Detect which cell encompasses the target text, then output its [X, Y] center coordinate. 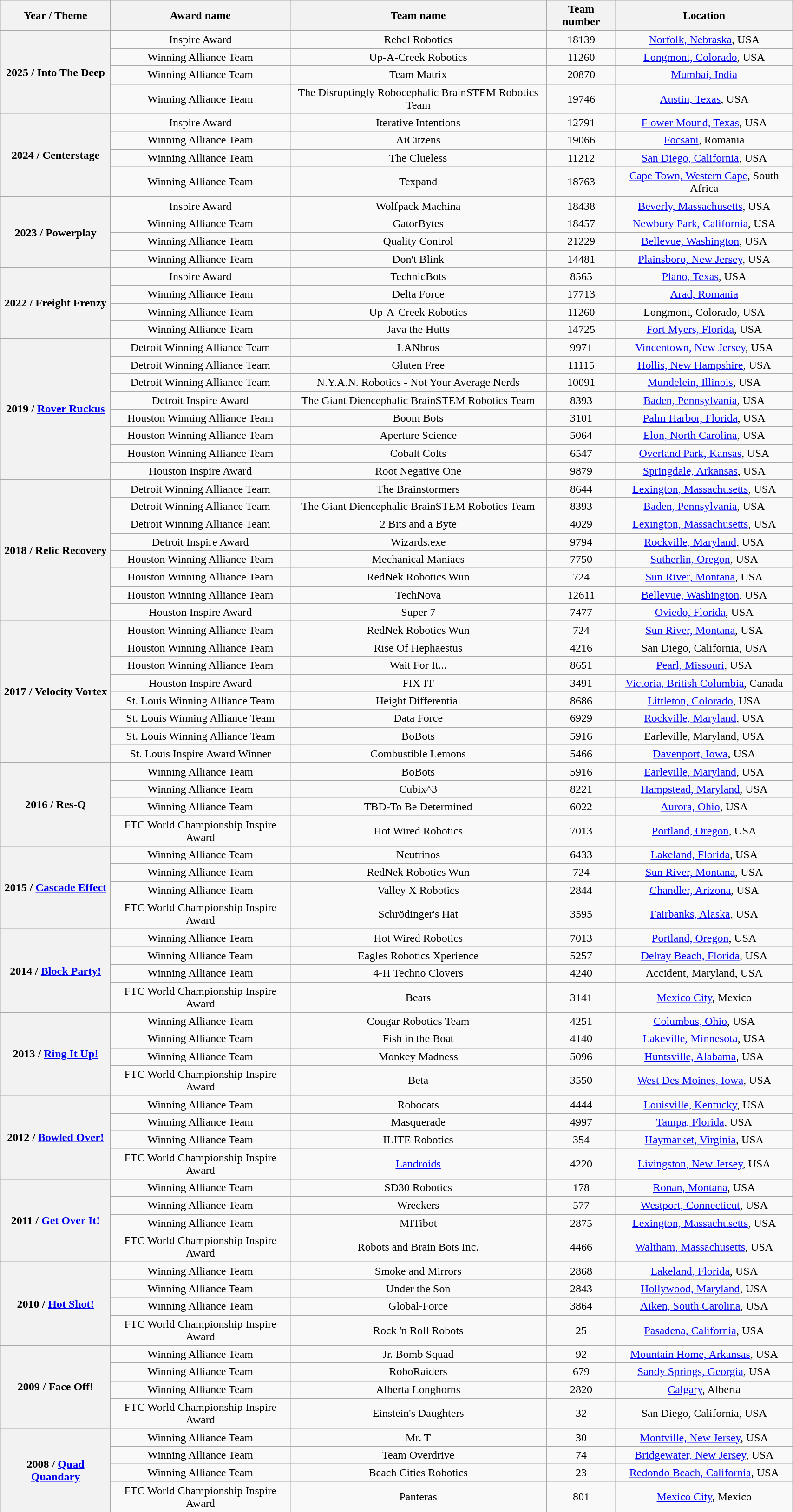
Wolfpack Machina [418, 206]
2016 / Res-Q [56, 804]
Cape Town, Western Cape, South Africa [704, 182]
Wreckers [418, 1206]
Aurora, Ohio, USA [704, 807]
Alberta Longhorns [418, 1389]
2843 [581, 1289]
18457 [581, 223]
Bridgewater, New Jersey, USA [704, 1455]
4997 [581, 1122]
Eagles Robotics Xperience [418, 956]
Valley X Robotics [418, 890]
Super 7 [418, 613]
Fort Myers, Florida, USA [704, 330]
8565 [581, 277]
2875 [581, 1223]
2868 [581, 1271]
The Brainstormers [418, 489]
MITibot [418, 1223]
2014 / Block Party! [56, 971]
9971 [581, 347]
Jr. Bomb Squad [418, 1354]
Rise Of Hephaestus [418, 648]
Waltham, Massachusetts, USA [704, 1247]
Iterative Intentions [418, 123]
Austin, Texas, USA [704, 98]
Smoke and Mirrors [418, 1271]
Springdale, Arkansas, USA [704, 471]
Root Negative One [418, 471]
9879 [581, 471]
2018 / Relic Recovery [56, 550]
Oviedo, Florida, USA [704, 613]
Rebel Robotics [418, 39]
2015 / Cascade Effect [56, 888]
4216 [581, 648]
178 [581, 1188]
Newbury Park, California, USA [704, 223]
Panteras [418, 1496]
Lakeville, Minnesota, USA [704, 1039]
8221 [581, 789]
Quality Control [418, 241]
10091 [581, 383]
3491 [581, 683]
6547 [581, 453]
Mechanical Maniacs [418, 560]
Focsani, Romania [704, 140]
Team name [418, 16]
Columbus, Ohio, USA [704, 1021]
Fish in the Boat [418, 1039]
Hampstead, Maryland, USA [704, 789]
Davenport, Iowa, USA [704, 754]
Combustible Lemons [418, 754]
2844 [581, 890]
The Disruptingly Robocephalic BrainSTEM Robotics Team [418, 98]
3864 [581, 1306]
Hollywood, Maryland, USA [704, 1289]
Height Differential [418, 701]
Louisville, Kentucky, USA [704, 1104]
Beverly, Massachusetts, USA [704, 206]
Beach Cities Robotics [418, 1473]
2012 / Bowled Over! [56, 1137]
2024 / Centerstage [56, 155]
2017 / Velocity Vortex [56, 692]
Gluten Free [418, 365]
2023 / Powerplay [56, 232]
Aperture Science [418, 436]
The Clueless [418, 158]
TechnicBots [418, 277]
Don't Blink [418, 259]
Wait For It... [418, 665]
4029 [581, 524]
Mumbai, India [704, 75]
Team Matrix [418, 75]
Livingston, New Jersey, USA [704, 1164]
Hollis, New Hampshire, USA [704, 365]
4466 [581, 1247]
23 [581, 1473]
AiCitzens [418, 140]
Masquerade [418, 1122]
Norfolk, Nebraska, USA [704, 39]
2 Bits and a Byte [418, 524]
4-H Techno Clovers [418, 973]
Victoria, British Columbia, Canada [704, 683]
Plano, Texas, USA [704, 277]
Aiken, South Carolina, USA [704, 1306]
Data Force [418, 718]
Cubix^3 [418, 789]
92 [581, 1354]
3101 [581, 418]
Flower Mound, Texas, USA [704, 123]
Palm Harbor, Florida, USA [704, 418]
Sandy Springs, Georgia, USA [704, 1372]
Monkey Madness [418, 1056]
Bears [418, 997]
Java the Hutts [418, 330]
32 [581, 1414]
Robocats [418, 1104]
RoboRaiders [418, 1372]
Neutrinos [418, 855]
Location [704, 16]
2008 / Quad Quandary [56, 1470]
FIX IT [418, 683]
Redondo Beach, California, USA [704, 1473]
Overland Park, Kansas, USA [704, 453]
6929 [581, 718]
8651 [581, 665]
18438 [581, 206]
17713 [581, 294]
Accident, Maryland, USA [704, 973]
577 [581, 1206]
Arad, Romania [704, 294]
2010 / Hot Shot! [56, 1304]
Littleton, Colorado, USA [704, 701]
2025 / Into The Deep [56, 72]
Huntsville, Alabama, USA [704, 1056]
Tampa, Florida, USA [704, 1122]
4240 [581, 973]
Haymarket, Virginia, USA [704, 1140]
Robots and Brain Bots Inc. [418, 1247]
2013 / Ring It Up! [56, 1054]
5064 [581, 436]
ILITE Robotics [418, 1140]
19066 [581, 140]
Team Overdrive [418, 1455]
30 [581, 1437]
West Des Moines, Iowa, USA [704, 1080]
679 [581, 1372]
Pearl, Missouri, USA [704, 665]
Calgary, Alberta [704, 1389]
11212 [581, 158]
2820 [581, 1389]
354 [581, 1140]
Wizards.exe [418, 542]
Einstein's Daughters [418, 1414]
Cobalt Colts [418, 453]
6022 [581, 807]
5096 [581, 1056]
Mundelein, Illinois, USA [704, 383]
N.Y.A.N. Robotics - Not Your Average Nerds [418, 383]
4251 [581, 1021]
Montville, New Jersey, USA [704, 1437]
8686 [581, 701]
11115 [581, 365]
Landroids [418, 1164]
Pasadena, California, USA [704, 1330]
2022 / Freight Frenzy [56, 303]
5257 [581, 956]
801 [581, 1496]
Plainsboro, New Jersey, USA [704, 259]
Fairbanks, Alaska, USA [704, 914]
LANbros [418, 347]
TechNova [418, 595]
TBD-To Be Determined [418, 807]
Under the Son [418, 1289]
19746 [581, 98]
3595 [581, 914]
7750 [581, 560]
20870 [581, 75]
8644 [581, 489]
Year / Theme [56, 16]
4140 [581, 1039]
Delray Beach, Florida, USA [704, 956]
7477 [581, 613]
Rock 'n Roll Robots [418, 1330]
5466 [581, 754]
Cougar Robotics Team [418, 1021]
6433 [581, 855]
Team number [581, 16]
SD30 Robotics [418, 1188]
Schrödinger's Hat [418, 914]
Award name [200, 16]
18139 [581, 39]
14481 [581, 259]
21229 [581, 241]
18763 [581, 182]
2019 / Rover Ruckus [56, 409]
2009 / Face Off! [56, 1387]
9794 [581, 542]
Elon, North Carolina, USA [704, 436]
Sutherlin, Oregon, USA [704, 560]
12611 [581, 595]
74 [581, 1455]
Vincentown, New Jersey, USA [704, 347]
2011 / Get Over It! [56, 1220]
GatorBytes [418, 223]
Mr. T [418, 1437]
Chandler, Arizona, USA [704, 890]
Texpand [418, 182]
12791 [581, 123]
Ronan, Montana, USA [704, 1188]
4220 [581, 1164]
Beta [418, 1080]
Westport, Connecticut, USA [704, 1206]
Global-Force [418, 1306]
4444 [581, 1104]
Mountain Home, Arkansas, USA [704, 1354]
3141 [581, 997]
3550 [581, 1080]
St. Louis Inspire Award Winner [200, 754]
25 [581, 1330]
Boom Bots [418, 418]
Delta Force [418, 294]
14725 [581, 330]
